Scan for the cell matching the given text and deliver its (x, y) coordinate at center. 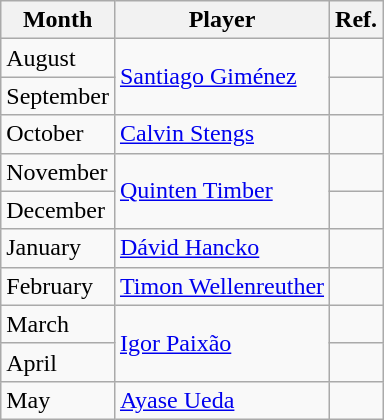
August (58, 58)
Santiago Giménez (222, 77)
Timon Wellenreuther (222, 286)
October (58, 134)
Igor Paixão (222, 343)
Player (222, 20)
April (58, 362)
Quinten Timber (222, 191)
December (58, 210)
May (58, 400)
Ref. (356, 20)
Month (58, 20)
November (58, 172)
February (58, 286)
Ayase Ueda (222, 400)
September (58, 96)
January (58, 248)
March (58, 324)
Calvin Stengs (222, 134)
Dávid Hancko (222, 248)
